From the cell containing the given text, extract its center point as [x, y] coordinate. 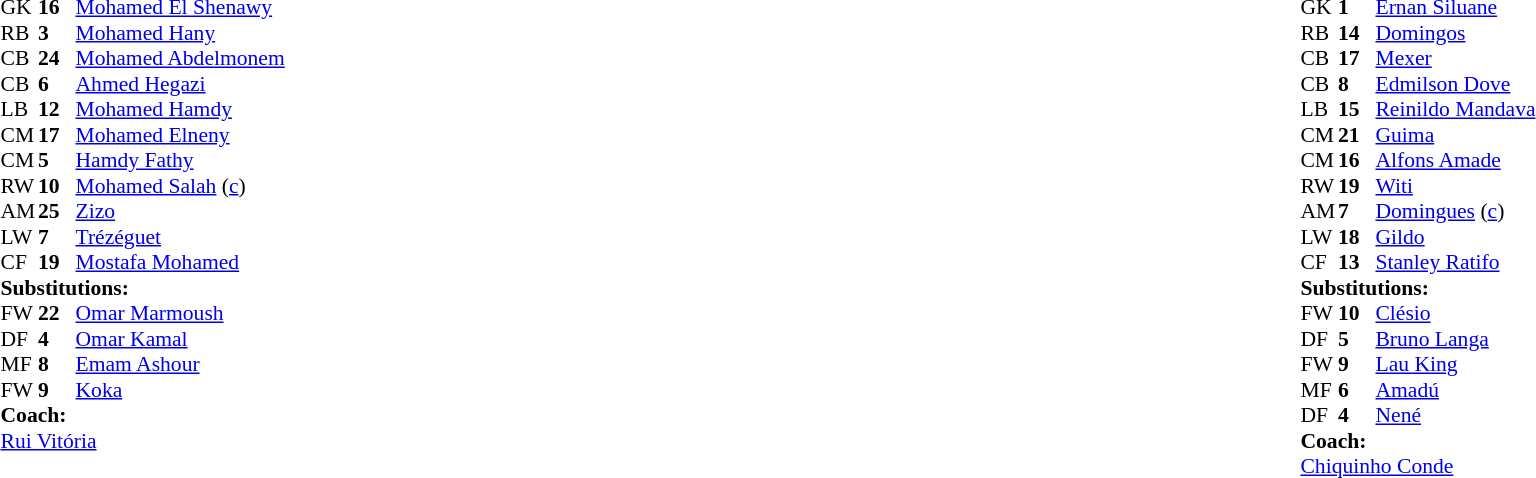
Edmilson Dove [1455, 84]
Mohamed Elneny [180, 135]
Domingues (c) [1455, 211]
Mohamed Salah (c) [180, 186]
12 [57, 109]
Alfons Amade [1455, 161]
Stanley Ratifo [1455, 263]
Clésio [1455, 313]
Trézéguet [180, 237]
Ahmed Hegazi [180, 84]
13 [1357, 263]
Reinildo Mandava [1455, 109]
Lau King [1455, 365]
Omar Kamal [180, 339]
18 [1357, 237]
Gildo [1455, 237]
Zizo [180, 211]
Nené [1455, 415]
3 [57, 33]
Mohamed Hany [180, 33]
Bruno Langa [1455, 339]
Domingos [1455, 33]
Guima [1455, 135]
Rui Vitória [142, 441]
16 [1357, 161]
Mohamed Hamdy [180, 109]
Koka [180, 390]
25 [57, 211]
Mostafa Mohamed [180, 263]
Amadú [1455, 390]
21 [1357, 135]
Witi [1455, 186]
24 [57, 59]
Mohamed Abdelmonem [180, 59]
22 [57, 313]
Mexer [1455, 59]
Hamdy Fathy [180, 161]
Emam Ashour [180, 365]
14 [1357, 33]
15 [1357, 109]
Omar Marmoush [180, 313]
